For the text-containing cell, return its midpoint in (X, Y) coordinate format. 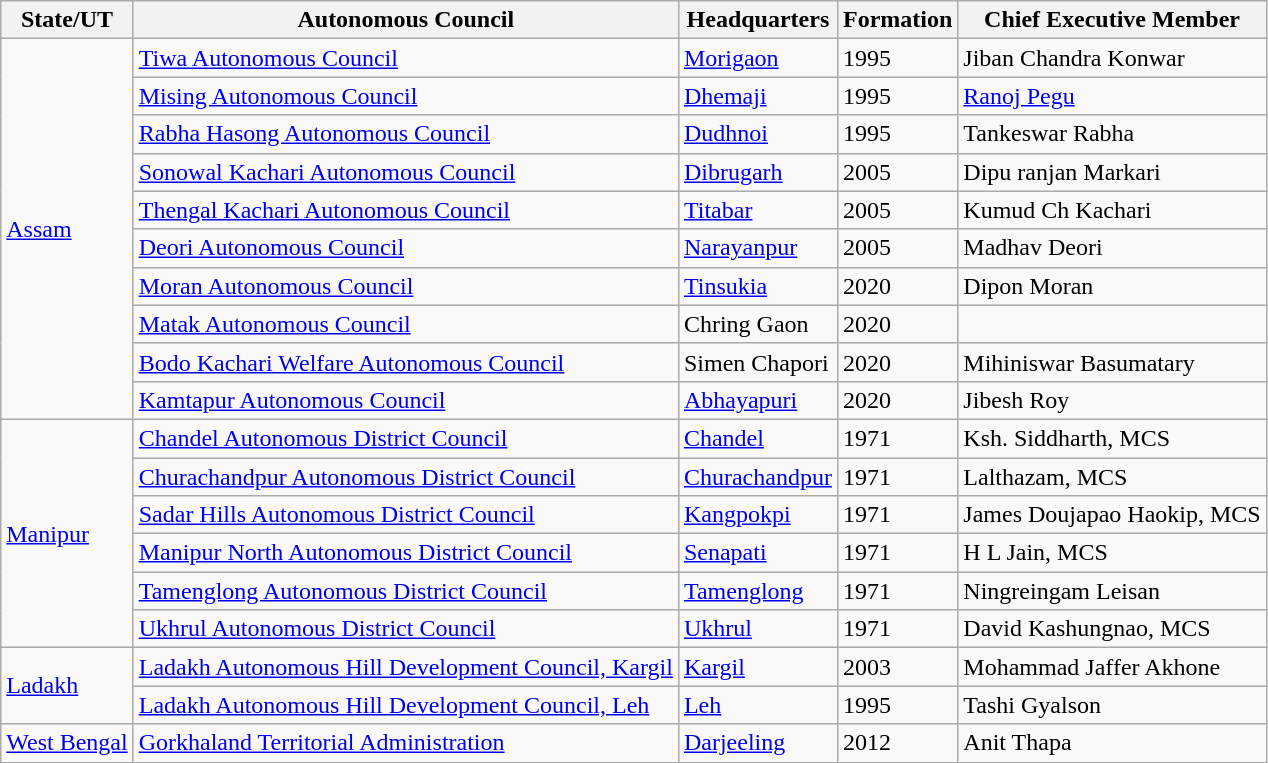
Ukhrul (758, 629)
Rabha Hasong Autonomous Council (406, 134)
Assam (67, 230)
Dhemaji (758, 96)
2003 (897, 667)
Dipon Moran (1112, 286)
Ningreingam Leisan (1112, 591)
Ladakh (67, 686)
Tashi Gyalson (1112, 705)
Kargil (758, 667)
Moran Autonomous Council (406, 286)
Deori Autonomous Council (406, 248)
Titabar (758, 210)
Autonomous Council (406, 20)
Dudhnoi (758, 134)
Senapati (758, 553)
Tankeswar Rabha (1112, 134)
Ladakh Autonomous Hill Development Council, Leh (406, 705)
Mohammad Jaffer Akhone (1112, 667)
Jibesh Roy (1112, 400)
Ukhrul Autonomous District Council (406, 629)
Lalthazam, MCS (1112, 477)
Jiban Chandra Konwar (1112, 58)
Chring Gaon (758, 324)
Formation (897, 20)
James Doujapao Haokip, MCS (1112, 515)
Sadar Hills Autonomous District Council (406, 515)
Chandel Autonomous District Council (406, 438)
Ksh. Siddharth, MCS (1112, 438)
Dibrugarh (758, 172)
Thengal Kachari Autonomous Council (406, 210)
Kamtapur Autonomous Council (406, 400)
Mising Autonomous Council (406, 96)
Sonowal Kachari Autonomous Council (406, 172)
Manipur (67, 533)
Tinsukia (758, 286)
Bodo Kachari Welfare Autonomous Council (406, 362)
Churachandpur Autonomous District Council (406, 477)
Tiwa Autonomous Council (406, 58)
Gorkhaland Territorial Administration (406, 743)
Kumud Ch Kachari (1112, 210)
West Bengal (67, 743)
Mihiniswar Basumatary (1112, 362)
Anit Thapa (1112, 743)
Ladakh Autonomous Hill Development Council, Kargil (406, 667)
Churachandpur (758, 477)
Manipur North Autonomous District Council (406, 553)
Chandel (758, 438)
2012 (897, 743)
Kangpokpi (758, 515)
Chief Executive Member (1112, 20)
Simen Chapori (758, 362)
Matak Autonomous Council (406, 324)
Dipu ranjan Markari (1112, 172)
State/UT (67, 20)
Leh (758, 705)
David Kashungnao, MCS (1112, 629)
H L Jain, MCS (1112, 553)
Darjeeling (758, 743)
Narayanpur (758, 248)
Madhav Deori (1112, 248)
Ranoj Pegu (1112, 96)
Headquarters (758, 20)
Abhayapuri (758, 400)
Tamenglong (758, 591)
Morigaon (758, 58)
Tamenglong Autonomous District Council (406, 591)
